Extract the (X, Y) coordinate from the center of the cell holding the provided text.  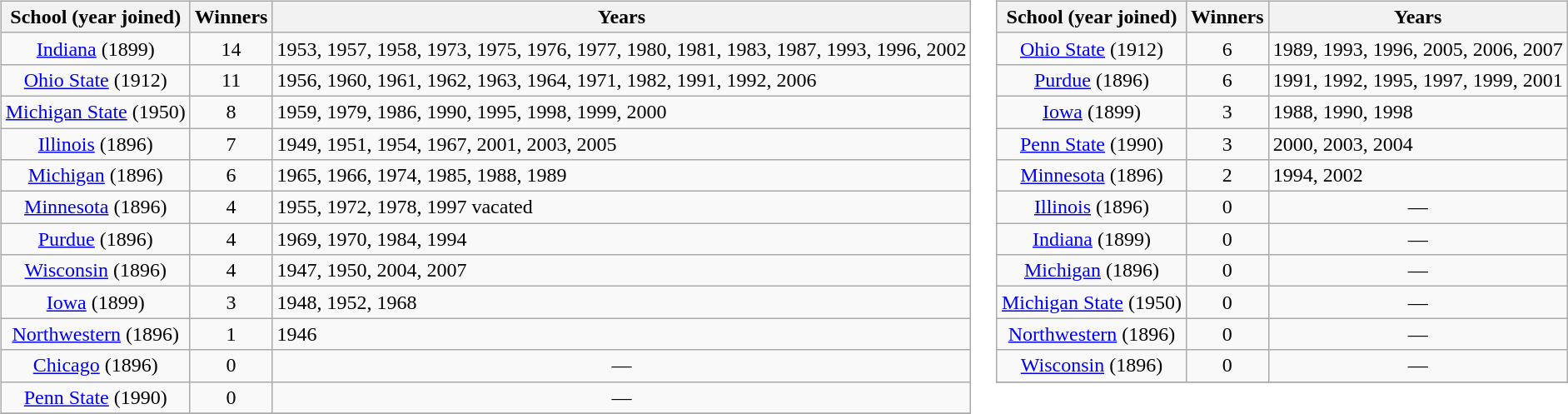
1947, 1950, 2004, 2007 (621, 271)
1994, 2002 (1417, 176)
1955, 1972, 1978, 1997 vacated (621, 207)
7 (231, 144)
1946 (621, 334)
8 (231, 112)
1988, 1990, 1998 (1417, 112)
1953, 1957, 1958, 1973, 1975, 1976, 1977, 1980, 1981, 1983, 1987, 1993, 1996, 2002 (621, 48)
1989, 1993, 1996, 2005, 2006, 2007 (1417, 48)
1965, 1966, 1974, 1985, 1988, 1989 (621, 176)
14 (231, 48)
1956, 1960, 1961, 1962, 1963, 1964, 1971, 1982, 1991, 1992, 2006 (621, 80)
1949, 1951, 1954, 1967, 2001, 2003, 2005 (621, 144)
1991, 1992, 1995, 1997, 1999, 2001 (1417, 80)
2000, 2003, 2004 (1417, 144)
Chicago (1896) (95, 366)
2 (1227, 176)
1969, 1970, 1984, 1994 (621, 239)
1959, 1979, 1986, 1990, 1995, 1998, 1999, 2000 (621, 112)
1 (231, 334)
1948, 1952, 1968 (621, 302)
11 (231, 80)
